Find where the given text appears and provide that cell's center as (X, Y) coordinate. 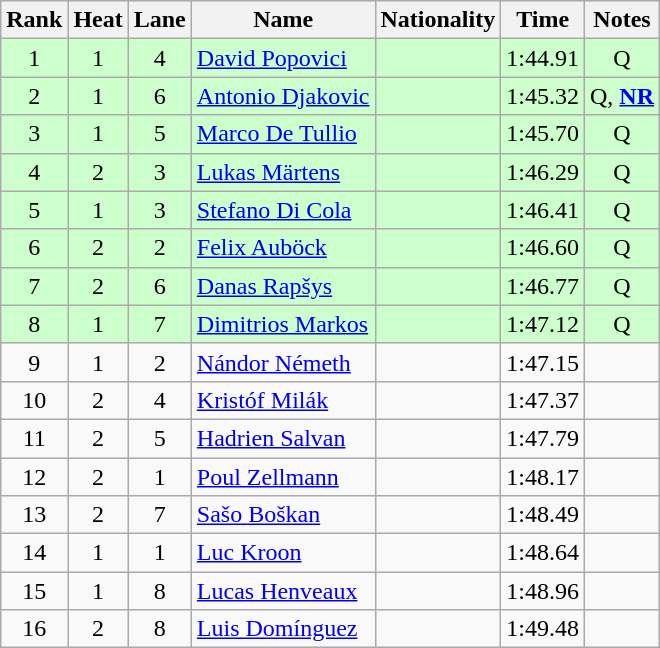
1:47.79 (543, 438)
1:47.37 (543, 400)
15 (34, 591)
1:47.12 (543, 324)
Felix Auböck (283, 248)
Nándor Németh (283, 362)
Rank (34, 20)
Luc Kroon (283, 553)
16 (34, 629)
1:49.48 (543, 629)
1:46.29 (543, 172)
Hadrien Salvan (283, 438)
1:45.70 (543, 134)
12 (34, 477)
10 (34, 400)
Lukas Märtens (283, 172)
1:47.15 (543, 362)
Nationality (438, 20)
Q, NR (622, 96)
9 (34, 362)
Antonio Djakovic (283, 96)
Luis Domínguez (283, 629)
14 (34, 553)
Notes (622, 20)
11 (34, 438)
1:46.60 (543, 248)
1:45.32 (543, 96)
Sašo Boškan (283, 515)
13 (34, 515)
1:46.41 (543, 210)
Lucas Henveaux (283, 591)
1:48.17 (543, 477)
1:46.77 (543, 286)
Lane (160, 20)
1:44.91 (543, 58)
David Popovici (283, 58)
Heat (98, 20)
1:48.49 (543, 515)
Danas Rapšys (283, 286)
Kristóf Milák (283, 400)
Stefano Di Cola (283, 210)
1:48.96 (543, 591)
Name (283, 20)
Dimitrios Markos (283, 324)
1:48.64 (543, 553)
Poul Zellmann (283, 477)
Time (543, 20)
Marco De Tullio (283, 134)
